Capture the cell that displays the provided text and extract its (X, Y) central coordinate. 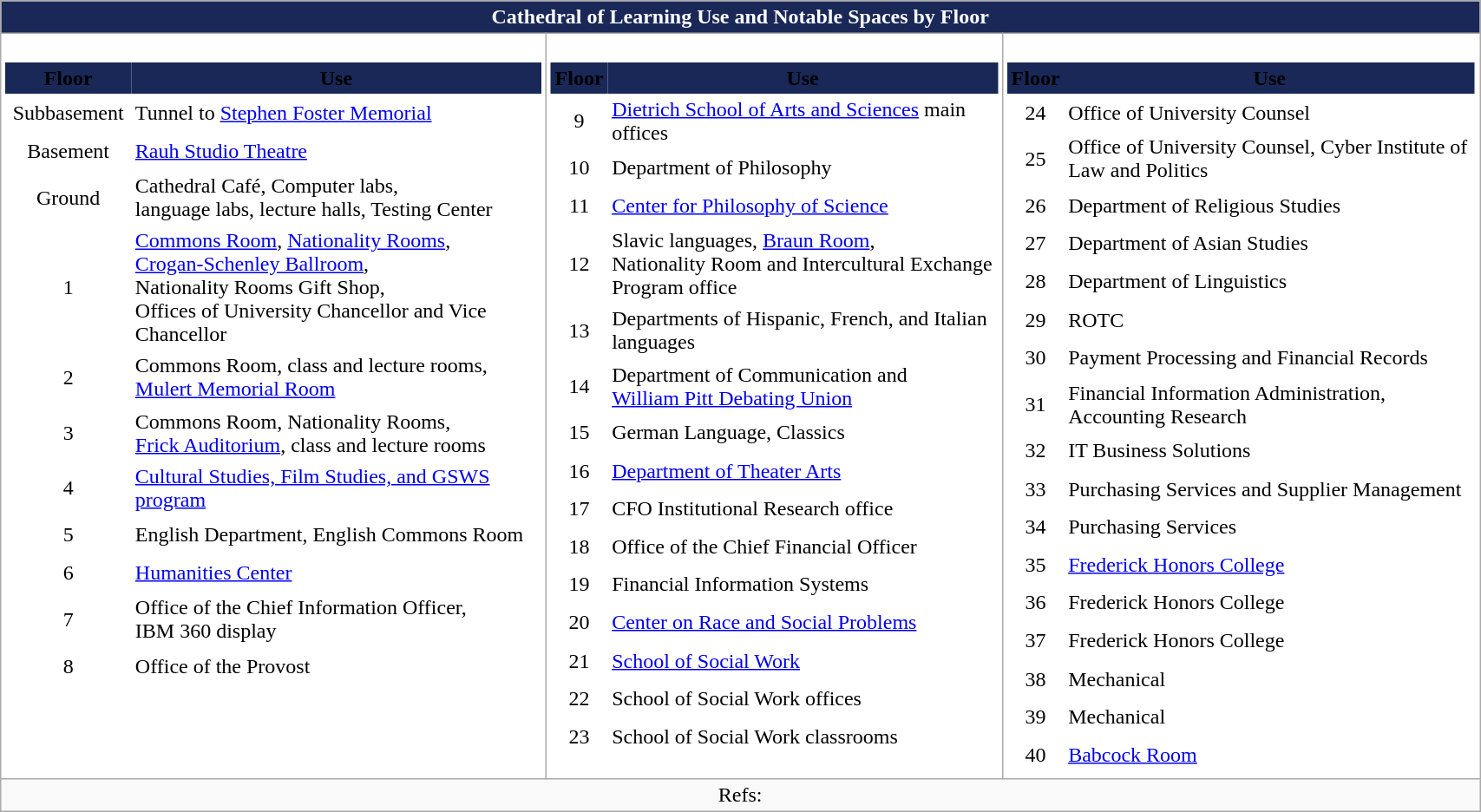
5 (68, 534)
35 (1036, 565)
Subbasement (68, 113)
Humanities Center (337, 573)
Department of Asian Studies (1269, 244)
7 (68, 619)
Department of Theater Arts (802, 470)
Center for Philosophy of Science (802, 206)
32 (1036, 451)
20 (580, 623)
School of Social Work classrooms (802, 737)
22 (580, 698)
CFO Institutional Research office (802, 508)
English Department, English Commons Room (337, 534)
16 (580, 470)
24 (1036, 113)
19 (580, 585)
Rauh Studio Theatre (337, 151)
Commons Room, Nationality Rooms,Frick Auditorium, class and lecture rooms (337, 433)
38 (1036, 678)
Purchasing Services (1269, 527)
10 (580, 167)
21 (580, 660)
1 (68, 288)
Payment Processing and Financial Records (1269, 357)
Cathedral Café, Computer labs, language labs, lecture halls, Testing Center (337, 197)
Purchasing Services and Supplier Management (1269, 489)
Commons Room, class and lecture rooms, Mulert Memorial Room (337, 378)
Commons Room, Nationality Rooms,Crogan-Schenley Ballroom,Nationality Rooms Gift Shop,Offices of University Chancellor and Vice Chancellor (337, 288)
39 (1036, 717)
31 (1036, 404)
Department of Religious Studies (1269, 206)
Office of University Counsel (1269, 113)
ROTC (1269, 320)
18 (580, 547)
Basement (68, 151)
Dietrich School of Arts and Sciences main offices (802, 121)
23 (580, 737)
Cultural Studies, Film Studies, and GSWS program (337, 488)
Babcock Room (1269, 755)
Office of the Chief Financial Officer (802, 547)
3 (68, 433)
13 (580, 331)
Office of the Provost (337, 665)
8 (68, 665)
14 (580, 386)
30 (1036, 357)
Slavic languages, Braun Room,Nationality Room and Intercultural Exchange Program office (802, 264)
11 (580, 206)
Office of University Counsel, Cyber Institute of Law and Politics (1269, 160)
Office of the Chief Information Officer,IBM 360 display (337, 619)
Center on Race and Social Problems (802, 623)
40 (1036, 755)
Departments of Hispanic, French, and Italian languages (802, 331)
29 (1036, 320)
15 (580, 433)
German Language, Classics (802, 433)
34 (1036, 527)
Department of Philosophy (802, 167)
9 (580, 121)
26 (1036, 206)
Cathedral of Learning Use and Notable Spaces by Floor (741, 17)
School of Social Work (802, 660)
Tunnel to Stephen Foster Memorial (337, 113)
Financial Information Administration, Accounting Research (1269, 404)
28 (1036, 282)
Refs: (741, 795)
25 (1036, 160)
37 (1036, 641)
4 (68, 488)
17 (580, 508)
Department of Linguistics (1269, 282)
Financial Information Systems (802, 585)
2 (68, 378)
36 (1036, 603)
IT Business Solutions (1269, 451)
Department of Communication andWilliam Pitt Debating Union (802, 386)
33 (1036, 489)
6 (68, 573)
School of Social Work offices (802, 698)
27 (1036, 244)
Ground (68, 197)
12 (580, 264)
